Scan for the cell matching the given text and deliver its [x, y] coordinate at center. 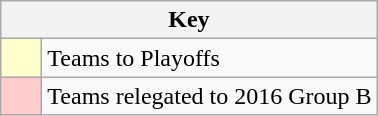
Teams relegated to 2016 Group B [210, 96]
Key [189, 20]
Teams to Playoffs [210, 58]
